Identify which cell holds the provided text, then report its (x, y) central coordinate. 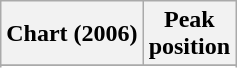
Chart (2006) (72, 34)
Peakposition (189, 34)
